Return (x, y) of the center of cell containing provided text 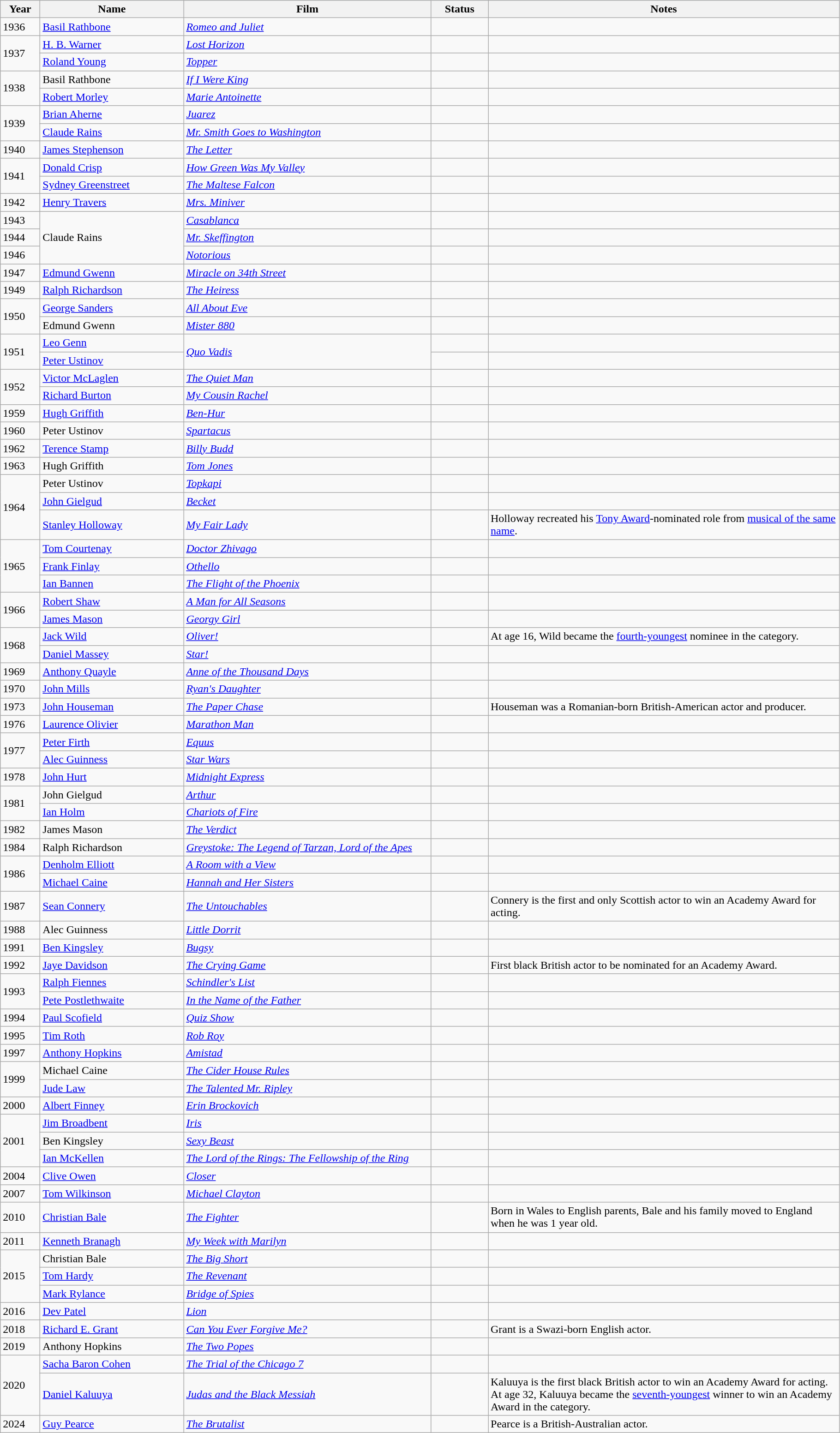
1965 (20, 566)
A Room with a View (307, 865)
Grant is a Swazi-born English actor. (664, 1329)
Marie Antoinette (307, 97)
Houseman was a Romanian-born British-American actor and producer. (664, 707)
1938 (20, 88)
Mister 880 (307, 325)
Kenneth Branagh (112, 1241)
Daniel Massey (112, 654)
Jack Wild (112, 636)
1962 (20, 448)
Terence Stamp (112, 448)
1960 (20, 431)
Mark Rylance (112, 1294)
Leo Genn (112, 343)
1959 (20, 413)
1949 (20, 290)
Spartacus (307, 431)
Ryan's Daughter (307, 689)
Amistad (307, 1053)
Daniel Kaluuya (112, 1394)
The Trial of the Chicago 7 (307, 1364)
1951 (20, 352)
Paul Scofield (112, 1018)
The Untouchables (307, 906)
Jim Broadbent (112, 1123)
Oliver! (307, 636)
Notes (664, 9)
1982 (20, 830)
2016 (20, 1311)
Doctor Zhivago (307, 549)
Quiz Show (307, 1018)
2019 (20, 1346)
Notorious (307, 255)
John Houseman (112, 707)
Robert Shaw (112, 601)
1991 (20, 947)
1995 (20, 1035)
1993 (20, 991)
Robert Morley (112, 97)
2020 (20, 1385)
2004 (20, 1176)
John Mills (112, 689)
Sexy Beast (307, 1141)
The Heiress (307, 290)
Connery is the first and only Scottish actor to win an Academy Award for acting. (664, 906)
1987 (20, 906)
Dev Patel (112, 1311)
Lost Horizon (307, 44)
George Sanders (112, 308)
2000 (20, 1106)
John Hurt (112, 777)
The Lord of the Rings: The Fellowship of the Ring (307, 1158)
1943 (20, 220)
Hannah and Her Sisters (307, 882)
H. B. Warner (112, 44)
2015 (20, 1276)
Greystoke: The Legend of Tarzan, Lord of the Apes (307, 847)
Ralph Fiennes (112, 983)
Closer (307, 1176)
1942 (20, 202)
Film (307, 9)
The Crying Game (307, 965)
1997 (20, 1053)
1970 (20, 689)
1939 (20, 123)
The Revenant (307, 1276)
A Man for All Seasons (307, 601)
Sean Connery (112, 906)
The Talented Mr. Ripley (307, 1088)
1937 (20, 53)
Star! (307, 654)
Status (460, 9)
Michael Clayton (307, 1193)
The Big Short (307, 1259)
The Maltese Falcon (307, 185)
1992 (20, 965)
Denholm Elliott (112, 865)
2010 (20, 1217)
Equus (307, 742)
1946 (20, 255)
Tom Courtenay (112, 549)
Donald Crisp (112, 167)
Holloway recreated his Tony Award-nominated role from musical of the same name. (664, 525)
Laurence Olivier (112, 724)
The Paper Chase (307, 707)
Billy Budd (307, 448)
1976 (20, 724)
The Cider House Rules (307, 1070)
Rob Roy (307, 1035)
Ben-Hur (307, 413)
The Quiet Man (307, 378)
Tom Jones (307, 466)
Pearce is a British-Australian actor. (664, 1424)
My Week with Marilyn (307, 1241)
Richard E. Grant (112, 1329)
1964 (20, 507)
Ian Holm (112, 812)
Born in Wales to English parents, Bale and his family moved to England when he was 1 year old. (664, 1217)
Ian Bannen (112, 584)
1941 (20, 176)
Richard Burton (112, 396)
Pete Postlethwaite (112, 1000)
1952 (20, 387)
Stanley Holloway (112, 525)
Can You Ever Forgive Me? (307, 1329)
The Two Popes (307, 1346)
1966 (20, 610)
1936 (20, 27)
The Fighter (307, 1217)
Roland Young (112, 62)
1963 (20, 466)
1978 (20, 777)
Tim Roth (112, 1035)
How Green Was My Valley (307, 167)
Clive Owen (112, 1176)
1977 (20, 750)
Georgy Girl (307, 619)
Topkapi (307, 483)
2001 (20, 1141)
Marathon Man (307, 724)
1947 (20, 273)
1968 (20, 645)
First black British actor to be nominated for an Academy Award. (664, 965)
Mrs. Miniver (307, 202)
1999 (20, 1079)
Albert Finney (112, 1106)
Star Wars (307, 759)
Anne of the Thousand Days (307, 672)
Year (20, 9)
My Fair Lady (307, 525)
Sacha Baron Cohen (112, 1364)
Ian McKellen (112, 1158)
1940 (20, 150)
Casablanca (307, 220)
1981 (20, 803)
Mr. Smith Goes to Washington (307, 132)
Sydney Greenstreet (112, 185)
Midnight Express (307, 777)
Little Dorrit (307, 930)
1984 (20, 847)
1969 (20, 672)
Othello (307, 566)
Guy Pearce (112, 1424)
In the Name of the Father (307, 1000)
2018 (20, 1329)
Erin Brockovich (307, 1106)
Chariots of Fire (307, 812)
1950 (20, 317)
The Brutalist (307, 1424)
2011 (20, 1241)
Tom Hardy (112, 1276)
Arthur (307, 794)
Victor McLaglen (112, 378)
The Verdict (307, 830)
The Letter (307, 150)
Judas and the Black Messiah (307, 1394)
1973 (20, 707)
2007 (20, 1193)
Lion (307, 1311)
Bugsy (307, 947)
Tom Wilkinson (112, 1193)
1986 (20, 874)
James Stephenson (112, 150)
If I Were King (307, 79)
1944 (20, 238)
Bridge of Spies (307, 1294)
Iris (307, 1123)
The Flight of the Phoenix (307, 584)
Jaye Davidson (112, 965)
Romeo and Juliet (307, 27)
Henry Travers (112, 202)
Anthony Quayle (112, 672)
Miracle on 34th Street (307, 273)
All About Eve (307, 308)
Mr. Skeffington (307, 238)
Topper (307, 62)
Jude Law (112, 1088)
Schindler's List (307, 983)
Frank Finlay (112, 566)
Juarez (307, 114)
Peter Firth (112, 742)
Name (112, 9)
Brian Aherne (112, 114)
Quo Vadis (307, 352)
My Cousin Rachel (307, 396)
1994 (20, 1018)
Becket (307, 501)
At age 16, Wild became the fourth-youngest nominee in the category. (664, 636)
2024 (20, 1424)
1988 (20, 930)
